Return (x, y) of the center of cell containing provided text 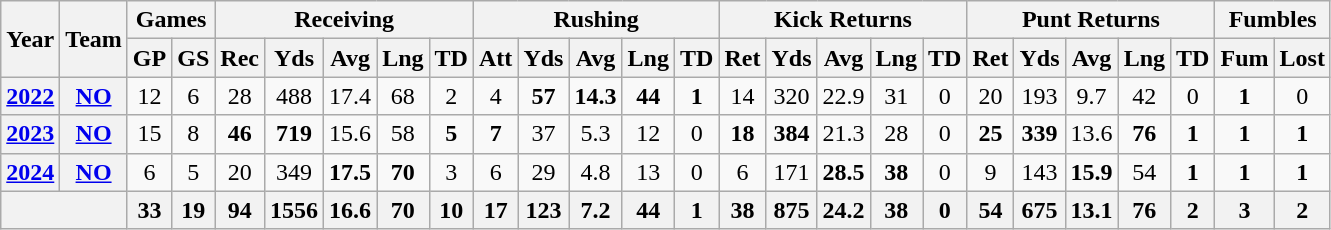
28.5 (844, 172)
46 (240, 134)
19 (194, 210)
17.5 (350, 172)
719 (294, 134)
16.6 (350, 210)
4.8 (596, 172)
Fum (1244, 58)
18 (742, 134)
7.2 (596, 210)
14 (742, 96)
13 (648, 172)
2022 (30, 96)
Receiving (344, 20)
58 (403, 134)
384 (792, 134)
31 (896, 96)
17.4 (350, 96)
2023 (30, 134)
15 (149, 134)
4 (495, 96)
Punt Returns (1091, 20)
15.6 (350, 134)
Fumbles (1272, 20)
94 (240, 210)
37 (544, 134)
Games (170, 20)
21.3 (844, 134)
5.3 (596, 134)
13.1 (1092, 210)
22.9 (844, 96)
Kick Returns (843, 20)
57 (544, 96)
2024 (30, 172)
875 (792, 210)
9.7 (1092, 96)
123 (544, 210)
29 (544, 172)
Rec (240, 58)
320 (792, 96)
143 (1040, 172)
13.6 (1092, 134)
68 (403, 96)
171 (792, 172)
Team (94, 39)
Rushing (596, 20)
25 (990, 134)
GP (149, 58)
17 (495, 210)
7 (495, 134)
1556 (294, 210)
9 (990, 172)
24.2 (844, 210)
GS (194, 58)
675 (1040, 210)
Year (30, 39)
42 (1144, 96)
8 (194, 134)
14.3 (596, 96)
349 (294, 172)
10 (451, 210)
15.9 (1092, 172)
193 (1040, 96)
Att (495, 58)
488 (294, 96)
Lost (1302, 58)
33 (149, 210)
339 (1040, 134)
